For the text-containing cell, return its midpoint in [X, Y] coordinate format. 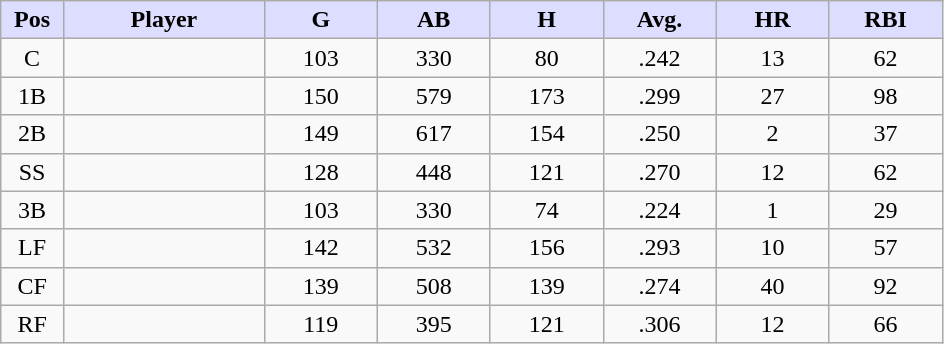
154 [546, 134]
.250 [660, 134]
.242 [660, 58]
RBI [886, 20]
SS [32, 172]
.299 [660, 96]
.306 [660, 324]
448 [434, 172]
29 [886, 210]
H [546, 20]
508 [434, 286]
C [32, 58]
395 [434, 324]
.293 [660, 248]
2 [772, 134]
.270 [660, 172]
156 [546, 248]
40 [772, 286]
13 [772, 58]
149 [320, 134]
98 [886, 96]
92 [886, 286]
173 [546, 96]
57 [886, 248]
10 [772, 248]
2B [32, 134]
37 [886, 134]
LF [32, 248]
G [320, 20]
617 [434, 134]
RF [32, 324]
532 [434, 248]
AB [434, 20]
HR [772, 20]
1B [32, 96]
.274 [660, 286]
66 [886, 324]
579 [434, 96]
80 [546, 58]
Avg. [660, 20]
119 [320, 324]
CF [32, 286]
.224 [660, 210]
3B [32, 210]
128 [320, 172]
74 [546, 210]
Player [164, 20]
150 [320, 96]
1 [772, 210]
142 [320, 248]
27 [772, 96]
Pos [32, 20]
